Pinpoint the cell where the given text exists, returning its [x, y] midpoint coordinate. 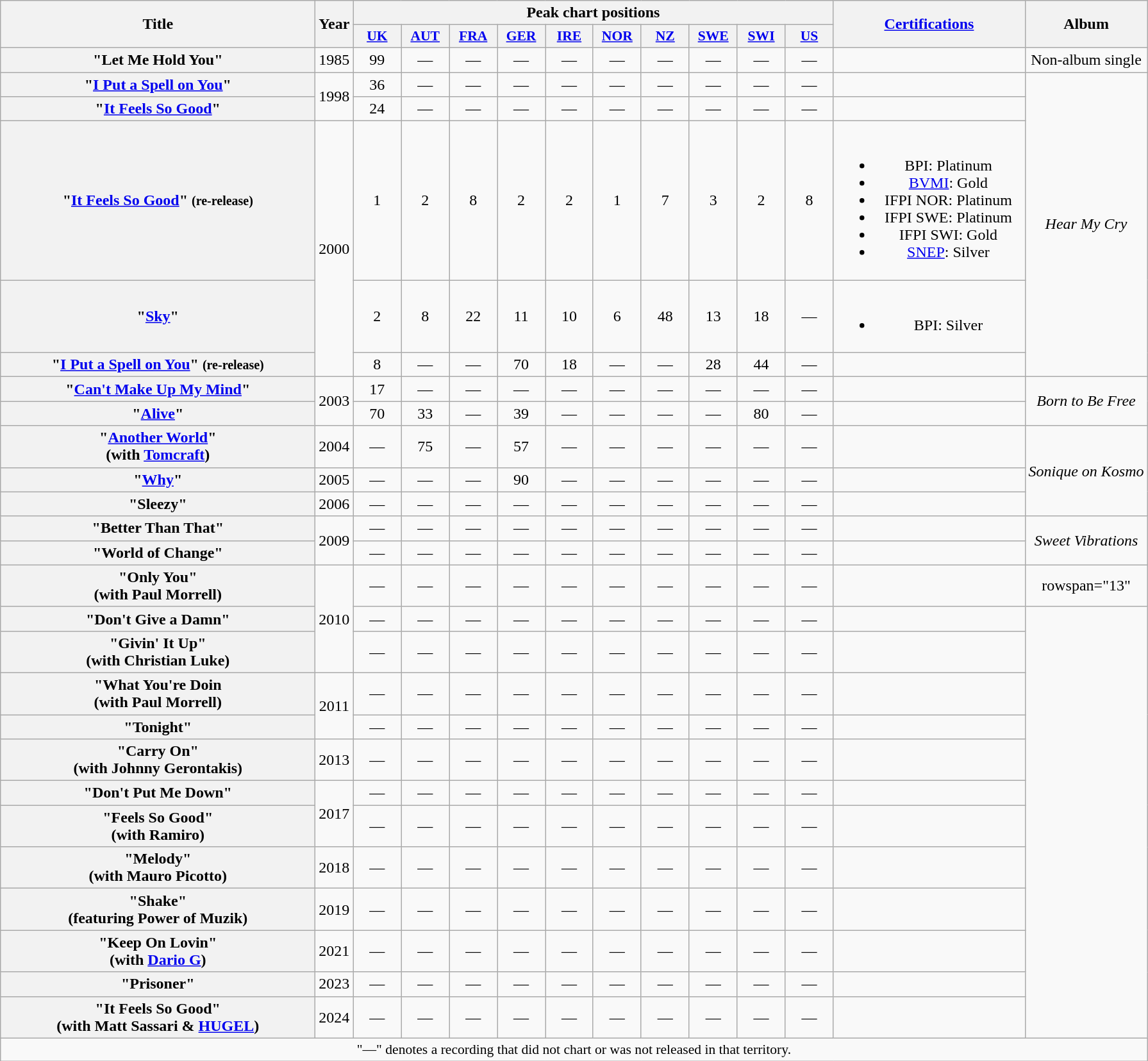
UK [377, 37]
"Keep On Lovin" (with Dario G) [158, 951]
"Don't Give a Damn" [158, 619]
7 [665, 201]
17 [377, 389]
Year [335, 24]
Certifications [929, 24]
NOR [617, 37]
Title [158, 24]
"Melody"(with Mauro Picotto) [158, 868]
"Better Than That" [158, 528]
2006 [335, 504]
33 [426, 414]
NZ [665, 37]
"Don't Put Me Down" [158, 793]
2003 [335, 401]
36 [377, 84]
28 [713, 365]
"Prisoner" [158, 984]
Sweet Vibrations [1086, 540]
"Tonight" [158, 726]
2009 [335, 540]
13 [713, 317]
"Only You"(with Paul Morrell) [158, 586]
Non-album single [1086, 60]
1985 [335, 60]
75 [426, 446]
"Let Me Hold You" [158, 60]
80 [761, 414]
2019 [335, 909]
"Feels So Good"(with Ramiro) [158, 826]
2024 [335, 1017]
"Shake"(featuring Power of Muzik) [158, 909]
1998 [335, 96]
IRE [569, 37]
2000 [335, 249]
"Sky" [158, 317]
11 [522, 317]
90 [522, 480]
BPI: PlatinumBVMI: GoldIFPI NOR: PlatinumIFPI SWE: PlatinumIFPI SWI: GoldSNEP: Silver [929, 201]
SWE [713, 37]
3 [713, 201]
99 [377, 60]
SWI [761, 37]
2011 [335, 705]
"I Put a Spell on You" (re-release) [158, 365]
AUT [426, 37]
"World of Change" [158, 553]
6 [617, 317]
44 [761, 365]
2013 [335, 760]
"—" denotes a recording that did not chart or was not released in that territory. [574, 1049]
10 [569, 317]
"What You're Doin(with Paul Morrell) [158, 694]
2005 [335, 480]
"Why" [158, 480]
2021 [335, 951]
US [809, 37]
2023 [335, 984]
BPI: Silver [929, 317]
2017 [335, 814]
"I Put a Spell on You" [158, 84]
Hear My Cry [1086, 224]
Album [1086, 24]
2010 [335, 619]
Peak chart positions [594, 13]
FRA [473, 37]
"Carry On"(with Johnny Gerontakis) [158, 760]
Sonique on Kosmo [1086, 471]
"It Feels So Good" (re-release) [158, 201]
"Sleezy" [158, 504]
2018 [335, 868]
"Another World"(with Tomcraft) [158, 446]
"It Feels So Good" [158, 109]
39 [522, 414]
rowspan="13" [1086, 586]
GER [522, 37]
"It Feels So Good"(with Matt Sassari & HUGEL) [158, 1017]
22 [473, 317]
"Can't Make Up My Mind" [158, 389]
57 [522, 446]
2004 [335, 446]
"Givin' It Up"(with Christian Luke) [158, 651]
Born to Be Free [1086, 401]
48 [665, 317]
"Alive" [158, 414]
24 [377, 109]
